Scan for the cell matching the given text and deliver its [X, Y] coordinate at center. 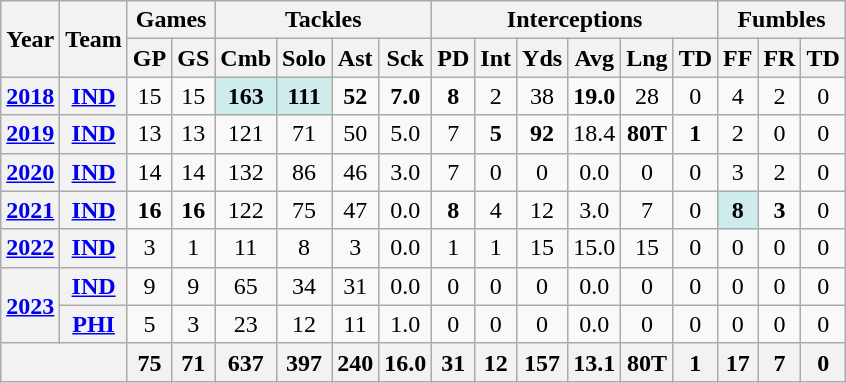
Solo [304, 58]
163 [246, 96]
18.4 [594, 134]
Sck [406, 58]
PD [454, 58]
2021 [30, 210]
2019 [30, 134]
2018 [30, 96]
Team [94, 39]
GP [149, 58]
28 [647, 96]
Yds [542, 58]
13.1 [594, 362]
17 [738, 362]
52 [356, 96]
240 [356, 362]
65 [246, 286]
Year [30, 39]
121 [246, 134]
2023 [30, 305]
1.0 [406, 324]
Ast [356, 58]
157 [542, 362]
Lng [647, 58]
5.0 [406, 134]
122 [246, 210]
111 [304, 96]
Fumbles [782, 20]
397 [304, 362]
FF [738, 58]
Cmb [246, 58]
15.0 [594, 248]
Avg [594, 58]
47 [356, 210]
Games [170, 20]
2020 [30, 172]
PHI [94, 324]
19.0 [594, 96]
46 [356, 172]
23 [246, 324]
GS [194, 58]
132 [246, 172]
FR [780, 58]
34 [304, 286]
637 [246, 362]
2022 [30, 248]
Int [496, 58]
Interceptions [575, 20]
16.0 [406, 362]
50 [356, 134]
92 [542, 134]
86 [304, 172]
7.0 [406, 96]
38 [542, 96]
Tackles [324, 20]
